For the text-containing cell, return its midpoint in [x, y] coordinate format. 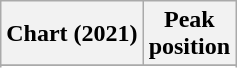
Peakposition [189, 34]
Chart (2021) [72, 34]
